Provide the [X, Y] coordinate of the cell's center where the given text is located.  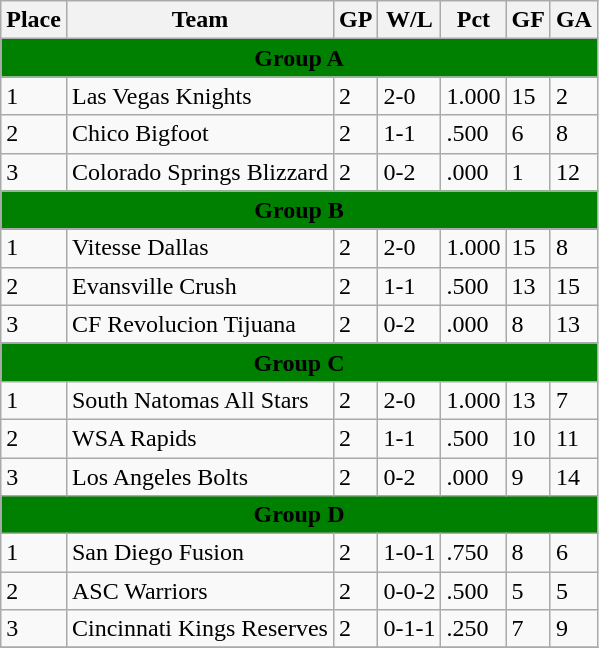
W/L [410, 20]
0-0-2 [410, 591]
South Natomas All Stars [200, 400]
Group B [300, 210]
Group A [300, 58]
Las Vegas Knights [200, 96]
Los Angeles Bolts [200, 477]
Evansville Crush [200, 286]
Team [200, 20]
Pct [474, 20]
11 [574, 438]
Colorado Springs Blizzard [200, 172]
WSA Rapids [200, 438]
Chico Bigfoot [200, 134]
0-1-1 [410, 629]
San Diego Fusion [200, 553]
Place [34, 20]
1-0-1 [410, 553]
12 [574, 172]
ASC Warriors [200, 591]
GA [574, 20]
Vitesse Dallas [200, 248]
Group D [300, 515]
.250 [474, 629]
Cincinnati Kings Reserves [200, 629]
GF [528, 20]
.750 [474, 553]
14 [574, 477]
10 [528, 438]
GP [355, 20]
CF Revolucion Tijuana [200, 324]
Group C [300, 362]
